Output the (x, y) coordinate of the center of the cell containing the given text.  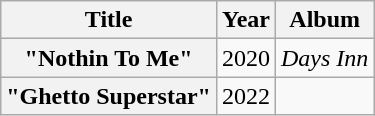
Album (325, 20)
"Ghetto Superstar" (109, 96)
Days Inn (325, 58)
Title (109, 20)
"Nothin To Me" (109, 58)
2022 (246, 96)
Year (246, 20)
2020 (246, 58)
